Return (x, y) of the center of cell containing provided text 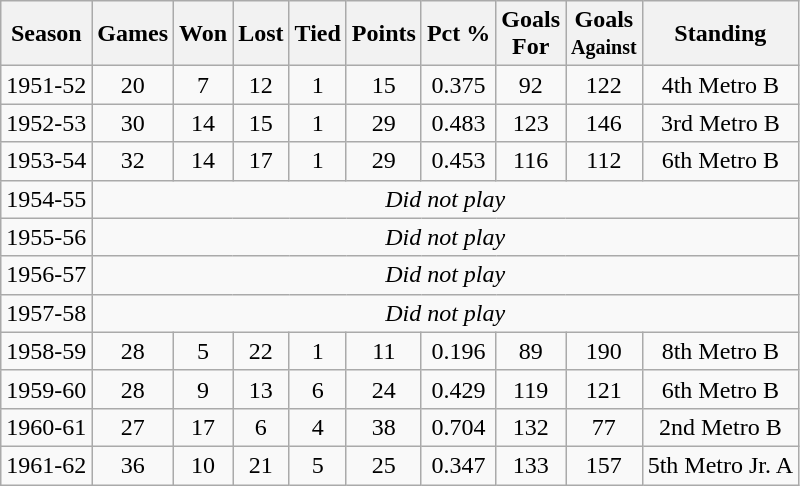
1954-55 (46, 199)
92 (531, 85)
121 (604, 389)
9 (204, 389)
4th Metro B (720, 85)
1953-54 (46, 161)
7 (204, 85)
Season (46, 34)
20 (133, 85)
3rd Metro B (720, 123)
4 (318, 427)
12 (261, 85)
24 (384, 389)
112 (604, 161)
2nd Metro B (720, 427)
146 (604, 123)
133 (531, 465)
GoalsAgainst (604, 34)
0.483 (458, 123)
13 (261, 389)
1959-60 (46, 389)
119 (531, 389)
0.196 (458, 351)
22 (261, 351)
0.704 (458, 427)
1960-61 (46, 427)
190 (604, 351)
132 (531, 427)
25 (384, 465)
89 (531, 351)
Pct % (458, 34)
122 (604, 85)
Lost (261, 34)
32 (133, 161)
Won (204, 34)
Games (133, 34)
0.453 (458, 161)
1951-52 (46, 85)
Standing (720, 34)
1955-56 (46, 237)
11 (384, 351)
Tied (318, 34)
1957-58 (46, 313)
1952-53 (46, 123)
116 (531, 161)
21 (261, 465)
0.347 (458, 465)
10 (204, 465)
GoalsFor (531, 34)
30 (133, 123)
8th Metro B (720, 351)
5th Metro Jr. A (720, 465)
0.375 (458, 85)
123 (531, 123)
Points (384, 34)
1956-57 (46, 275)
0.429 (458, 389)
38 (384, 427)
77 (604, 427)
157 (604, 465)
1961-62 (46, 465)
27 (133, 427)
36 (133, 465)
1958-59 (46, 351)
